Capture the cell that displays the provided text and extract its (X, Y) central coordinate. 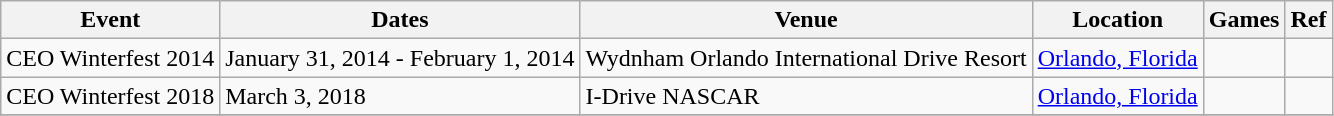
Dates (400, 20)
CEO Winterfest 2014 (110, 58)
Games (1244, 20)
March 3, 2018 (400, 96)
I-Drive NASCAR (806, 96)
Ref (1308, 20)
Location (1118, 20)
January 31, 2014 - February 1, 2014 (400, 58)
Venue (806, 20)
CEO Winterfest 2018 (110, 96)
Event (110, 20)
Wydnham Orlando International Drive Resort (806, 58)
